Return the (x, y) coordinate for the center point of the cell that contains the specified text.  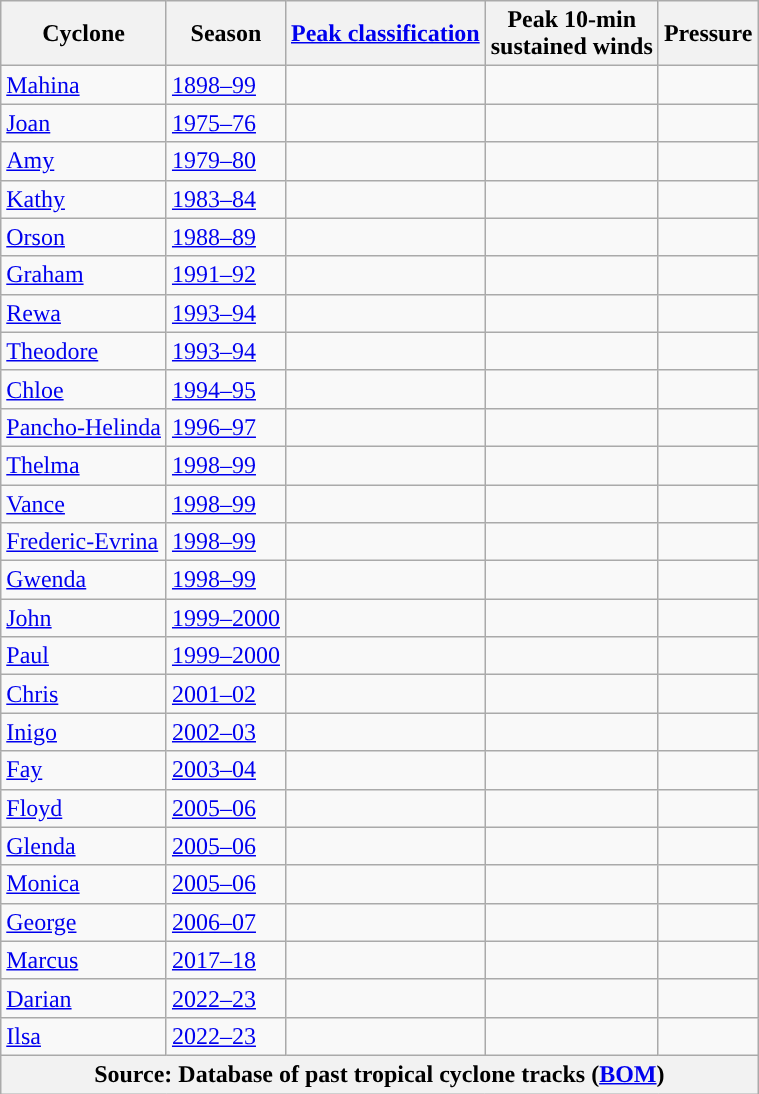
Orson (84, 237)
Mahina (84, 85)
John (84, 618)
Kathy (84, 199)
Pancho-Helinda (84, 427)
Graham (84, 275)
Fay (84, 770)
Rewa (84, 313)
Vance (84, 503)
Gwenda (84, 580)
Darian (84, 998)
Glenda (84, 846)
Ilsa (84, 1036)
Monica (84, 884)
Marcus (84, 960)
Paul (84, 656)
Peak 10-minsustained winds (572, 34)
Peak classification (385, 34)
Chris (84, 694)
Inigo (84, 732)
2006–07 (226, 922)
2003–04 (226, 770)
George (84, 922)
1898–99 (226, 85)
Season (226, 34)
1988–89 (226, 237)
2017–18 (226, 960)
1996–97 (226, 427)
1983–84 (226, 199)
Amy (84, 161)
Source: Database of past tropical cyclone tracks (BOM) (380, 1074)
Frederic-Evrina (84, 542)
2002–03 (226, 732)
Floyd (84, 808)
Theodore (84, 351)
1975–76 (226, 123)
Thelma (84, 465)
1991–92 (226, 275)
1979–80 (226, 161)
2001–02 (226, 694)
1994–95 (226, 389)
Chloe (84, 389)
Joan (84, 123)
Cyclone (84, 34)
Pressure (708, 34)
